Return the (x, y) coordinate for the center point of the cell that contains the specified text.  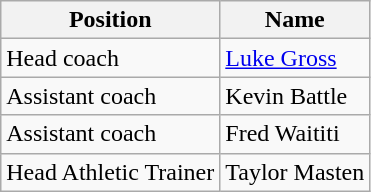
Head coach (110, 58)
Name (295, 20)
Taylor Masten (295, 172)
Head Athletic Trainer (110, 172)
Fred Waititi (295, 134)
Luke Gross (295, 58)
Position (110, 20)
Kevin Battle (295, 96)
